Return the (x, y) coordinate for the center point of the cell that contains the specified text.  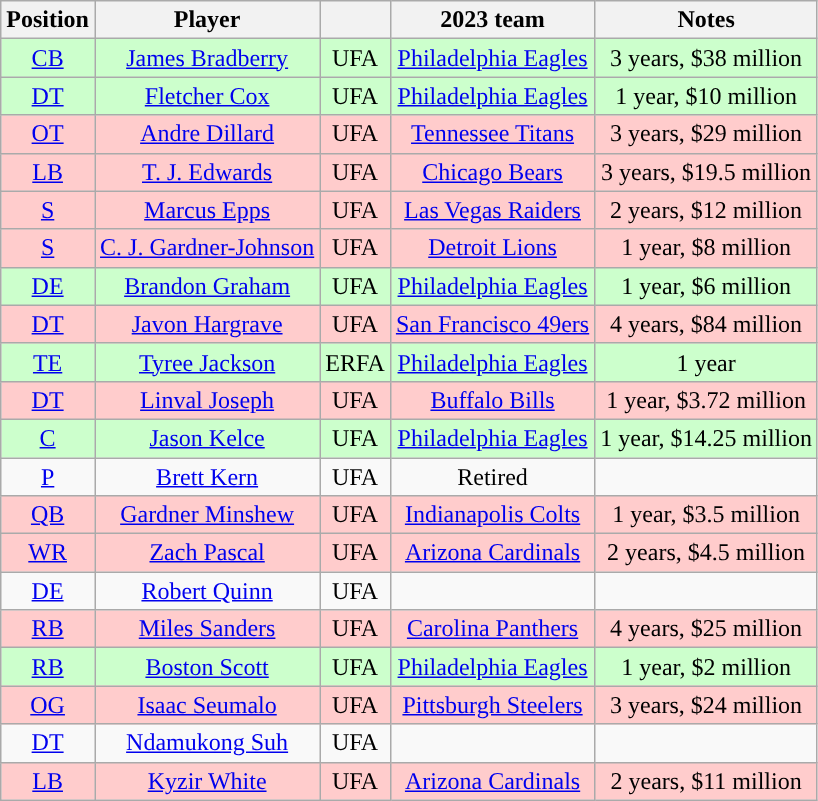
3 years, $19.5 million (706, 172)
T. J. Edwards (206, 172)
1 year, $14.25 million (706, 438)
San Francisco 49ers (492, 324)
Tennessee Titans (492, 134)
3 years, $38 million (706, 58)
Chicago Bears (492, 172)
Player (206, 20)
Brett Kern (206, 477)
Andre Dillard (206, 134)
1 year, $10 million (706, 96)
4 years, $84 million (706, 324)
1 year, $3.5 million (706, 515)
QB (48, 515)
C (48, 438)
OT (48, 134)
Kyzir White (206, 781)
Gardner Minshew (206, 515)
Buffalo Bills (492, 400)
Boston Scott (206, 667)
James Bradberry (206, 58)
ERFA (356, 362)
4 years, $25 million (706, 629)
Position (48, 20)
1 year, $3.72 million (706, 400)
Jason Kelce (206, 438)
3 years, $24 million (706, 705)
Las Vegas Raiders (492, 210)
Retired (492, 477)
Notes (706, 20)
Marcus Epps (206, 210)
1 year (706, 362)
2 years, $11 million (706, 781)
Isaac Seumalo (206, 705)
Indianapolis Colts (492, 515)
C. J. Gardner-Johnson (206, 248)
1 year, $6 million (706, 286)
Carolina Panthers (492, 629)
TE (48, 362)
P (48, 477)
2 years, $4.5 million (706, 553)
2023 team (492, 20)
1 year, $2 million (706, 667)
Javon Hargrave (206, 324)
Ndamukong Suh (206, 743)
Miles Sanders (206, 629)
Fletcher Cox (206, 96)
OG (48, 705)
Linval Joseph (206, 400)
WR (48, 553)
2 years, $12 million (706, 210)
Robert Quinn (206, 591)
CB (48, 58)
Brandon Graham (206, 286)
Zach Pascal (206, 553)
Pittsburgh Steelers (492, 705)
1 year, $8 million (706, 248)
Detroit Lions (492, 248)
3 years, $29 million (706, 134)
Tyree Jackson (206, 362)
